Extract the [x, y] coordinate from the center of the cell holding the provided text.  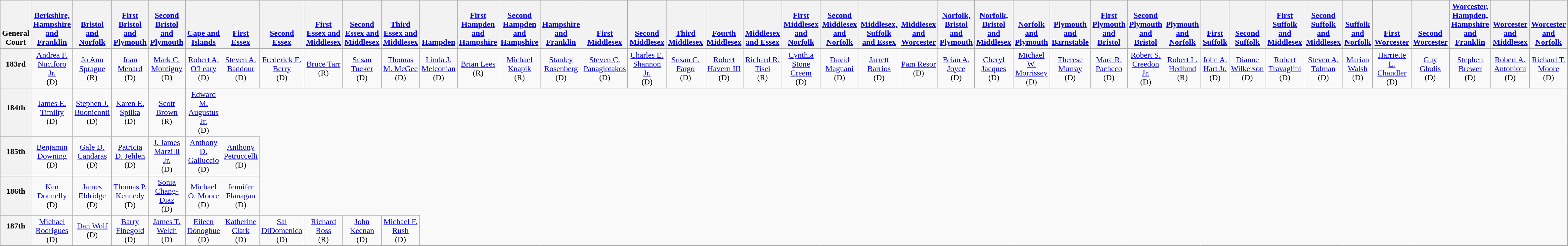
Frederick E. Berry(D) [282, 68]
J. James Marzilli Jr.(D) [167, 156]
Bristol and Norfolk [92, 25]
Scott Brown(R) [167, 112]
Second Essex [282, 25]
David Magnani(D) [839, 68]
Middlesex, Suffolk and Essex [879, 25]
Suffolk and Norfolk [1358, 25]
Third Middlesex [686, 25]
Gale D. Candaras(D) [92, 156]
187th [16, 230]
Brian Lees(R) [478, 68]
Cheryl Jacques(D) [994, 68]
Stephen J. Buoniconti(D) [92, 112]
Michael Knapik(R) [519, 68]
Stanley Rosenberg(D) [561, 68]
Robert Travaglini(D) [1285, 68]
Joan Menard(D) [130, 68]
Thomas M. McGee(D) [400, 68]
Edward M. Augustus Jr.(D) [204, 112]
Jennifer Flanagan(D) [241, 195]
First Worcester [1392, 25]
Norfolk, Bristol and Middlesex [994, 25]
First Suffolk [1215, 25]
Benjamin Downing(D) [52, 156]
Eileen Donoghue(D) [204, 230]
First Suffolk and Middlesex [1285, 25]
Thomas P. Kennedy(D) [130, 195]
Bruce Tarr(R) [323, 68]
Second Middlesex [647, 25]
Michael O. Moore(D) [204, 195]
Michael Rodrigues(D) [52, 230]
184th [16, 112]
Pam Resor(D) [918, 68]
Second Suffolk [1247, 25]
Sonia Chang-Diaz(D) [167, 195]
Second Bristol and Plymouth [167, 25]
James E. Timilty(D) [52, 112]
Anthony D. Galluccio(D) [204, 156]
Marc R. Pacheco(D) [1109, 68]
First Middlesex [605, 25]
Fourth Middlesex [724, 25]
Michael W. Morrissey(D) [1032, 68]
Third Essex and Middlesex [400, 25]
General Court [16, 25]
Robert A. O'Leary(D) [204, 68]
Plymouth and Barnstable [1070, 25]
First Essex and Middlesex [323, 25]
Sal DiDomenico(D) [282, 230]
Anthony Petruccelli(D) [241, 156]
First Essex [241, 25]
Patricia D. Jehlen(D) [130, 156]
Plymouth and Norfolk [1183, 25]
First Hampden and Hampshire [478, 25]
Worcester and Middlesex [1510, 25]
Marian Walsh(D) [1358, 68]
183rd [16, 68]
Richard R. Tisei(R) [762, 68]
Therese Murray(D) [1070, 68]
First Bristol and Plymouth [130, 25]
Norfolk, Bristol and Plymouth [956, 25]
Second Plymouth and Bristol [1145, 25]
Robert A. Antonioni(D) [1510, 68]
Cynthia Stone Creem(D) [801, 68]
Karen E. Spilka(D) [130, 112]
Stephen Brewer(D) [1470, 68]
Harriette L. Chandler(D) [1392, 68]
Norfolk and Plymouth [1032, 25]
Robert L. Hedlund(R) [1183, 68]
Worcester and Norfolk [1548, 25]
Second Middlesex and Norfolk [839, 25]
James T. Welch(D) [167, 230]
John A. Hart Jr.(D) [1215, 68]
Linda J. Melconian(D) [439, 68]
Mark C. Montigny(D) [167, 68]
First Plymouth and Bristol [1109, 25]
Ken Donnelly(D) [52, 195]
Steven A. Baddour(D) [241, 68]
Richard T. Moore(D) [1548, 68]
Middlesex and Essex [762, 25]
Andrea F. Nuciforo Jr.(D) [52, 68]
Second Hampden and Hampshire [519, 25]
Katherine Clark(D) [241, 230]
Dan Wolf(D) [92, 230]
James Eldridge(D) [92, 195]
Guy Glodis(D) [1430, 68]
Charles E. Shannon Jr.(D) [647, 68]
Middlesex and Worcester [918, 25]
Worcester, Hampden, Hampshire and Franklin [1470, 25]
Susan C. Fargo(D) [686, 68]
Cape and Islands [204, 25]
Hampden [439, 25]
Michael F. Rush(D) [400, 230]
John Keenan(D) [362, 230]
Susan Tucker(D) [362, 68]
186th [16, 195]
Barry Finegold(D) [130, 230]
Robert Havern III(D) [724, 68]
Jarrett Barrios(D) [879, 68]
Second Essex and Middlesex [362, 25]
Steven C. Panagiotakos(D) [605, 68]
185th [16, 156]
Jo Ann Sprague(R) [92, 68]
Hampshire and Franklin [561, 25]
Berkshire, Hampshire and Franklin [52, 25]
Richard Ross(R) [323, 230]
Second Suffolk and Middlesex [1323, 25]
Steven A. Tolman(D) [1323, 68]
First Middlesex and Norfolk [801, 25]
Robert S. Creedon Jr.(D) [1145, 68]
Dianne Wilkerson(D) [1247, 68]
Second Worcester [1430, 25]
Brian A. Joyce(D) [956, 68]
